Pinpoint the cell where the given text exists, returning its (x, y) midpoint coordinate. 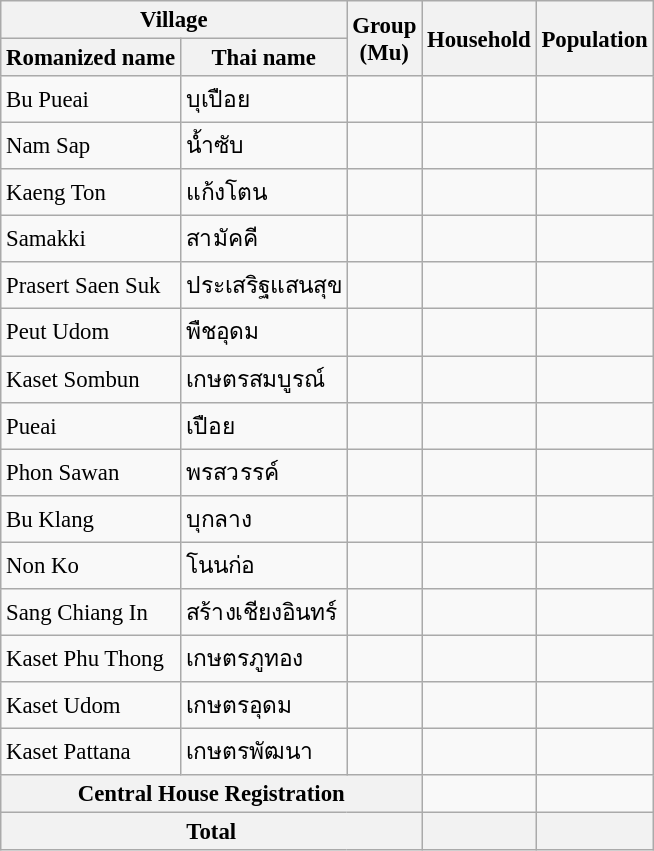
Village (174, 20)
เกษตรพัฒนา (264, 752)
น้ำซับ (264, 146)
พรสวรรค์ (264, 472)
Kaeng Ton (91, 192)
Kaset Sombun (91, 380)
Household (479, 38)
Peut Udom (91, 332)
แก้งโตน (264, 192)
Central House Registration (212, 794)
เกษตรอุดม (264, 706)
Pueai (91, 426)
Romanized name (91, 58)
ประเสริฐแสนสุข (264, 286)
Nam Sap (91, 146)
สามัคคี (264, 240)
Kaset Udom (91, 706)
Phon Sawan (91, 472)
Samakki (91, 240)
โนนก่อ (264, 566)
Group(Mu) (384, 38)
Total (212, 832)
Prasert Saen Suk (91, 286)
Bu Klang (91, 518)
Population (594, 38)
บุเปือย (264, 100)
Non Ko (91, 566)
บุกลาง (264, 518)
Thai name (264, 58)
Kaset Pattana (91, 752)
Kaset Phu Thong (91, 658)
Sang Chiang In (91, 612)
สร้างเชียงอินทร์ (264, 612)
เกษตรภูทอง (264, 658)
Bu Pueai (91, 100)
เกษตรสมบูรณ์ (264, 380)
พืชอุดม (264, 332)
เปือย (264, 426)
